Return the [x, y] coordinate for the center point of the cell that contains the specified text.  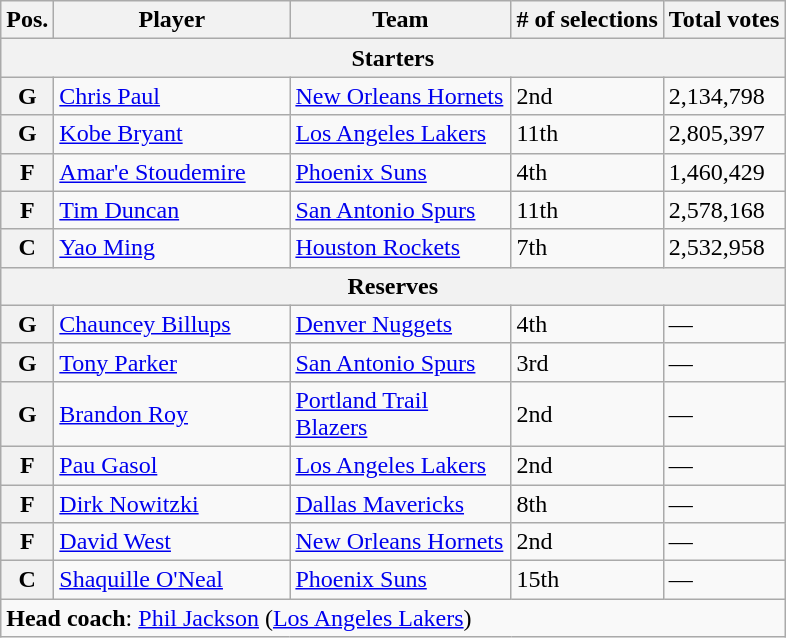
Player [172, 20]
Tim Duncan [172, 210]
Starters [393, 58]
Pau Gasol [172, 465]
Pos. [28, 20]
Total votes [724, 20]
Brandon Roy [172, 414]
Amar'e Stoudemire [172, 172]
2,532,958 [724, 248]
3rd [587, 362]
Team [400, 20]
Reserves [393, 286]
2,805,397 [724, 134]
Tony Parker [172, 362]
Shaquille O'Neal [172, 580]
8th [587, 503]
David West [172, 542]
Head coach: Phil Jackson (Los Angeles Lakers) [393, 618]
Yao Ming [172, 248]
15th [587, 580]
2,578,168 [724, 210]
Houston Rockets [400, 248]
Dallas Mavericks [400, 503]
1,460,429 [724, 172]
Chris Paul [172, 96]
Denver Nuggets [400, 324]
# of selections [587, 20]
Portland Trail Blazers [400, 414]
Kobe Bryant [172, 134]
2,134,798 [724, 96]
Dirk Nowitzki [172, 503]
Chauncey Billups [172, 324]
7th [587, 248]
